Return (X, Y) of the center of cell containing provided text 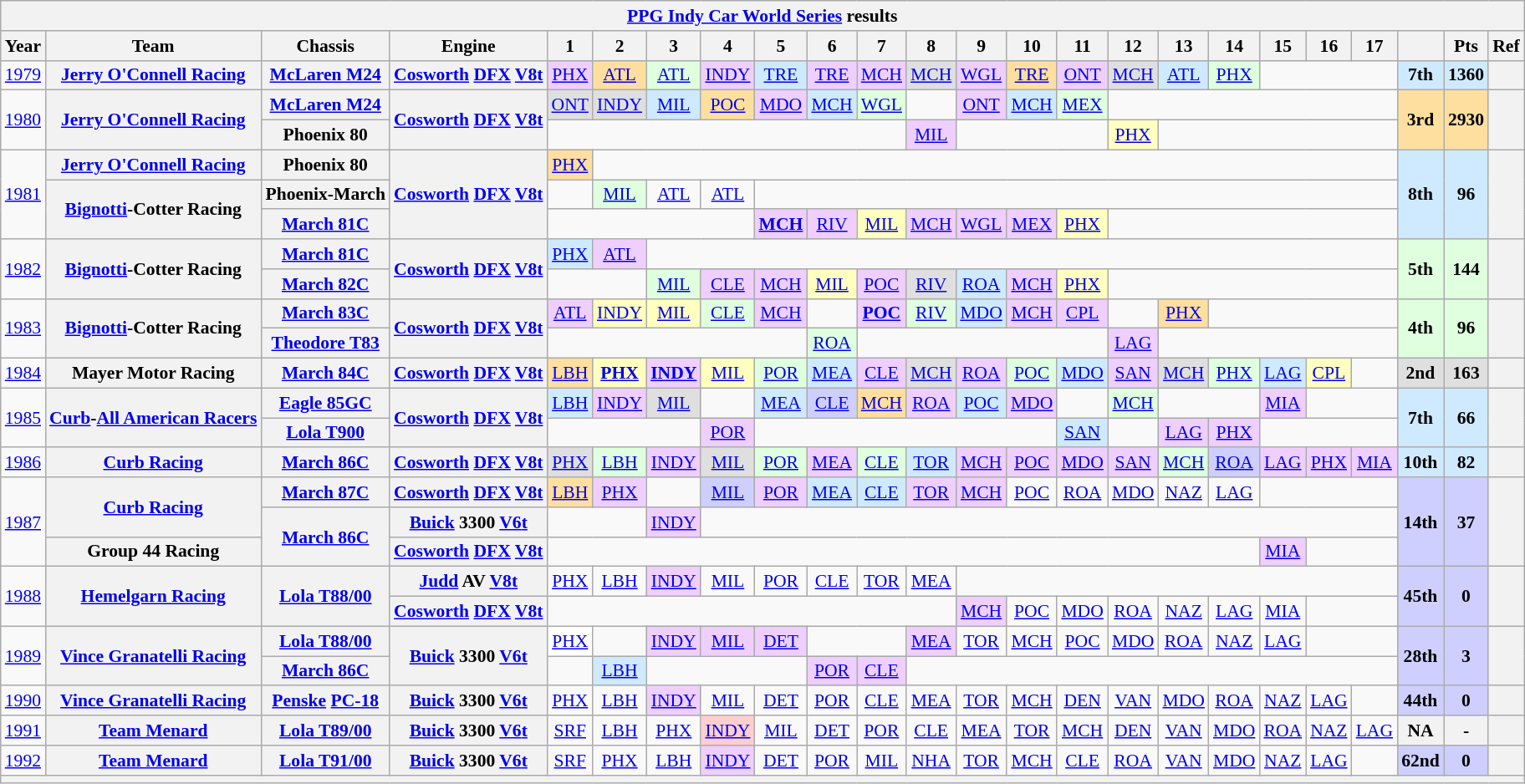
Lola T91/00 (325, 761)
4th (1420, 328)
Group 44 Racing (153, 552)
March 83C (325, 313)
Lola T900 (325, 433)
82 (1466, 463)
10 (1032, 46)
2 (620, 46)
11 (1082, 46)
14th (1420, 522)
NHA (931, 761)
66 (1466, 418)
Team (153, 46)
1988 (23, 597)
8th (1420, 194)
1983 (23, 328)
1986 (23, 463)
8 (931, 46)
7 (881, 46)
1981 (23, 194)
March 84C (325, 374)
10th (1420, 463)
144 (1466, 269)
1982 (23, 269)
3rd (1420, 120)
Judd AV V8t (468, 582)
Curb-All American Racers (153, 418)
Penske PC-18 (325, 701)
2930 (1466, 120)
March 82C (325, 284)
15 (1283, 46)
5th (1420, 269)
Eagle 85GC (325, 403)
- (1466, 731)
PPG Indy Car World Series results (762, 16)
Mayer Motor Racing (153, 374)
Theodore T83 (325, 344)
Engine (468, 46)
Lola T89/00 (325, 731)
17 (1375, 46)
Phoenix-March (325, 195)
1987 (23, 522)
Pts (1466, 46)
4 (727, 46)
Chassis (325, 46)
13 (1184, 46)
1989 (23, 655)
March 87C (325, 492)
62nd (1420, 761)
28th (1420, 655)
16 (1329, 46)
1980 (23, 120)
1990 (23, 701)
2nd (1420, 374)
12 (1134, 46)
45th (1420, 597)
Year (23, 46)
1979 (23, 75)
1991 (23, 731)
6 (831, 46)
5 (781, 46)
1984 (23, 374)
14 (1234, 46)
37 (1466, 522)
Hemelgarn Racing (153, 597)
163 (1466, 374)
NA (1420, 731)
Ref (1506, 46)
1992 (23, 761)
1985 (23, 418)
1 (569, 46)
9 (982, 46)
1360 (1466, 75)
44th (1420, 701)
